Return the (X, Y) coordinate for the center point of the cell that contains the specified text.  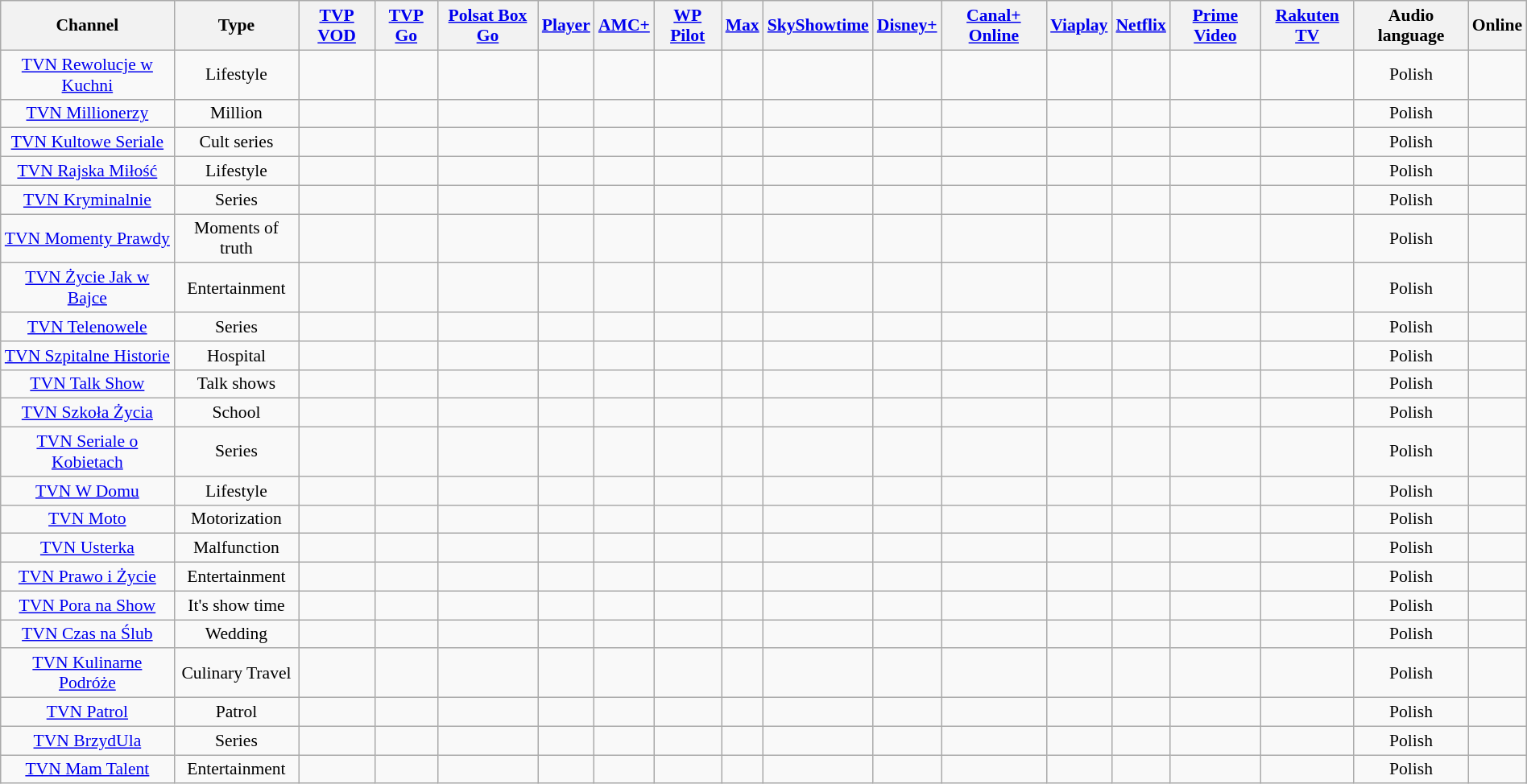
TVN Prawo i Życie (87, 577)
TVN BrzydUla (87, 741)
TVN Szkoła Życia (87, 413)
Canal+ Online (994, 26)
TVN Kultowe Seriale (87, 142)
TVN Seriale o Kobietach (87, 452)
TVN Pora na Show (87, 605)
TVN Życie Jak w Bajce (87, 288)
TVN Szpitalne Historie (87, 356)
TVN Kryminalnie (87, 200)
AMC+ (624, 26)
Culinary Travel (237, 673)
TVN Talk Show (87, 384)
TVN Telenowele (87, 327)
SkyShowtime (818, 26)
Max (743, 26)
Cult series (237, 142)
Netflix (1140, 26)
TVN Czas na Ślub (87, 634)
WP Pilot (688, 26)
Talk shows (237, 384)
TVN Patrol (87, 712)
TVP VOD (337, 26)
Player (566, 26)
TVP Go (406, 26)
Patrol (237, 712)
Moments of truth (237, 238)
Rakuten TV (1308, 26)
TVN W Domu (87, 491)
Prime Video (1215, 26)
Channel (87, 26)
Motorization (237, 519)
Polsat Box Go (488, 26)
Wedding (237, 634)
TVN Usterka (87, 548)
It's show time (237, 605)
Type (237, 26)
TVN Millionerzy (87, 113)
TVN Rajska Miłość (87, 171)
TVN Rewolucje w Kuchni (87, 74)
Malfunction (237, 548)
Million (237, 113)
Audio language (1411, 26)
Online (1498, 26)
School (237, 413)
Viaplay (1079, 26)
TVN Momenty Prawdy (87, 238)
TVN Kulinarne Podróże (87, 673)
Hospital (237, 356)
TVN Moto (87, 519)
Disney+ (907, 26)
TVN Mam Talent (87, 770)
